Extract the (x, y) coordinate from the center of the cell holding the provided text.  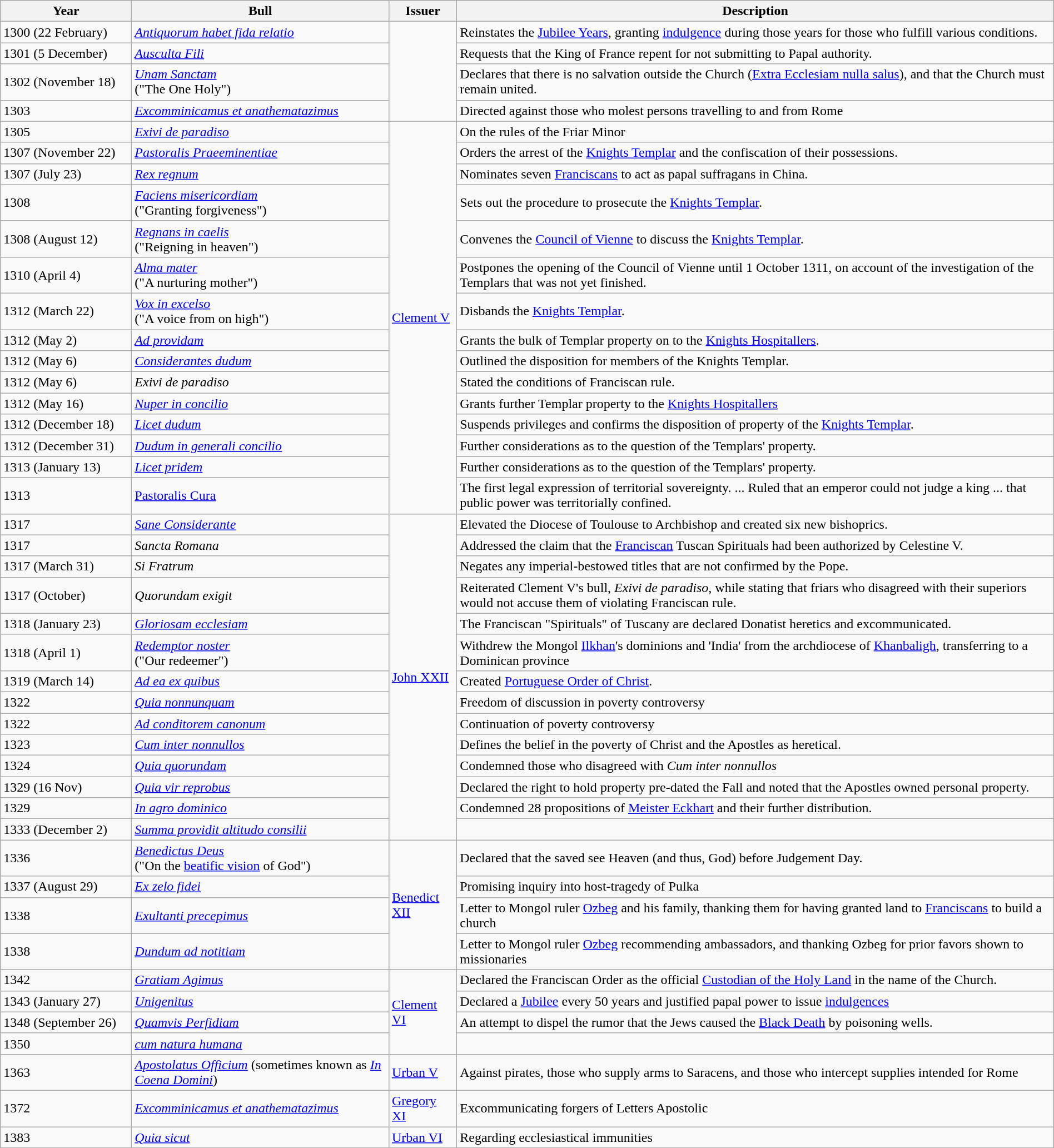
Regnans in caelis("Reigning in heaven") (260, 239)
Negates any imperial-bestowed titles that are not confirmed by the Pope. (755, 566)
1312 (March 22) (66, 311)
cum natura humana (260, 1043)
1348 (September 26) (66, 1022)
1363 (66, 1072)
1372 (66, 1109)
Ex zelo fidei (260, 887)
1307 (November 22) (66, 153)
Unigenitus (260, 1001)
Rex regnum (260, 174)
Redemptor noster("Our redeemer") (260, 653)
Vox in excelso("A voice from on high") (260, 311)
Declares that there is no salvation outside the Church (Extra Ecclesiam nulla salus), and that the Church must remain united. (755, 82)
Summa providit altitudo consilii (260, 829)
Letter to Mongol ruler Ozbeg recommending ambassadors, and thanking Ozbeg for prior favors shown to missionaries (755, 952)
Declared the Franciscan Order as the official Custodian of the Holy Land in the name of the Church. (755, 980)
Benedictus Deus("On the beatific vision of God") (260, 858)
Quia sicut (260, 1137)
Freedom of discussion in poverty controversy (755, 702)
Ad ea ex quibus (260, 681)
1303 (66, 111)
1337 (August 29) (66, 887)
1342 (66, 980)
Licet dudum (260, 425)
1312 (May 2) (66, 340)
Antiquorum habet fida relatio (260, 32)
Licet pridem (260, 467)
Si Fratrum (260, 566)
Continuation of poverty controversy (755, 723)
Gregory XI (422, 1109)
1307 (July 23) (66, 174)
Declared that the saved see Heaven (and thus, God) before Judgement Day. (755, 858)
Postpones the opening of the Council of Vienne until 1 October 1311, on account of the investigation of the Templars that was not yet finished. (755, 275)
1324 (66, 766)
1318 (April 1) (66, 653)
Directed against those who molest persons travelling to and from Rome (755, 111)
1301 (5 December) (66, 53)
Alma mater("A nurturing mother") (260, 275)
Withdrew the Mongol Ilkhan's dominions and 'India' from the archdiocese of Khanbaligh, transferring to a Dominican province (755, 653)
Addressed the claim that the Franciscan Tuscan Spirituals had been authorized by Celestine V. (755, 545)
Grants further Templar property to the Knights Hospitallers (755, 404)
1310 (April 4) (66, 275)
1317 (October) (66, 595)
Benedict XII (422, 905)
Unam Sanctam("The One Holy") (260, 82)
Declared the right to hold property pre-dated the Fall and noted that the Apostles owned personal property. (755, 787)
Pastoralis Praeeminentiae (260, 153)
John XXII (422, 677)
Regarding ecclesiastical immunities (755, 1137)
Orders the arrest of the Knights Templar and the confiscation of their possessions. (755, 153)
Clement V (422, 317)
Elevated the Diocese of Toulouse to Archbishop and created six new bishoprics. (755, 524)
Convenes the Council of Vienne to discuss the Knights Templar. (755, 239)
Created Portuguese Order of Christ. (755, 681)
Ausculta Fili (260, 53)
Ad conditorem canonum (260, 723)
1300 (22 February) (66, 32)
Defines the belief in the poverty of Christ and the Apostles as heretical. (755, 745)
Considerantes dudum (260, 361)
Disbands the Knights Templar. (755, 311)
Nuper in concilio (260, 404)
1313 (January 13) (66, 467)
1308 (66, 202)
Issuer (422, 11)
Dudum in generali concilio (260, 446)
Quorundam exigit (260, 595)
Sane Considerante (260, 524)
1317 (March 31) (66, 566)
Declared a Jubilee every 50 years and justified papal power to issue indulgences (755, 1001)
1350 (66, 1043)
Outlined the disposition for members of the Knights Templar. (755, 361)
Sets out the procedure to prosecute the Knights Templar. (755, 202)
1329 (66, 808)
1343 (January 27) (66, 1001)
Faciens misericordiam("Granting forgiveness") (260, 202)
The Franciscan "Spirituals" of Tuscany are declared Donatist heretics and excommunicated. (755, 624)
Ad providam (260, 340)
Quia nonnunquam (260, 702)
Against pirates, those who supply arms to Saracens, and those who intercept supplies intended for Rome (755, 1072)
1312 (December 18) (66, 425)
Reinstates the Jubilee Years, granting indulgence during those years for those who fulfill various conditions. (755, 32)
Requests that the King of France repent for not submitting to Papal authority. (755, 53)
Exultanti precepimus (260, 915)
On the rules of the Friar Minor (755, 132)
1302 (November 18) (66, 82)
1313 (66, 496)
Urban VI (422, 1137)
1329 (16 Nov) (66, 787)
Grants the bulk of Templar property on to the Knights Hospitallers. (755, 340)
Suspends privileges and confirms the disposition of property of the Knights Templar. (755, 425)
Cum inter nonnullos (260, 745)
Excommunicating forgers of Letters Apostolic (755, 1109)
Bull (260, 11)
1333 (December 2) (66, 829)
Gratiam Agimus (260, 980)
1312 (December 31) (66, 446)
Gloriosam ecclesiam (260, 624)
Pastoralis Cura (260, 496)
Nominates seven Franciscans to act as papal suffragans in China. (755, 174)
1383 (66, 1137)
Sancta Romana (260, 545)
1318 (January 23) (66, 624)
Condemned those who disagreed with Cum inter nonnullos (755, 766)
1312 (May 16) (66, 404)
An attempt to dispel the rumor that the Jews caused the Black Death by poisoning wells. (755, 1022)
Clement VI (422, 1012)
1308 (August 12) (66, 239)
Description (755, 11)
Quia vir reprobus (260, 787)
Stated the conditions of Franciscan rule. (755, 382)
Condemned 28 propositions of Meister Eckhart and their further distribution. (755, 808)
In agro dominico (260, 808)
Letter to Mongol ruler Ozbeg and his family, thanking them for having granted land to Franciscans to build a church (755, 915)
1319 (March 14) (66, 681)
1305 (66, 132)
Dundum ad notitiam (260, 952)
1323 (66, 745)
Quia quorundam (260, 766)
Apostolatus Officium (sometimes known as In Coena Domini) (260, 1072)
Urban V (422, 1072)
Promising inquiry into host-tragedy of Pulka (755, 887)
1336 (66, 858)
Year (66, 11)
Quamvis Perfidiam (260, 1022)
